Return (X, Y) of the center of cell containing provided text 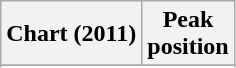
Chart (2011) (72, 34)
Peak position (188, 34)
